Capture the cell that displays the provided text and extract its (X, Y) central coordinate. 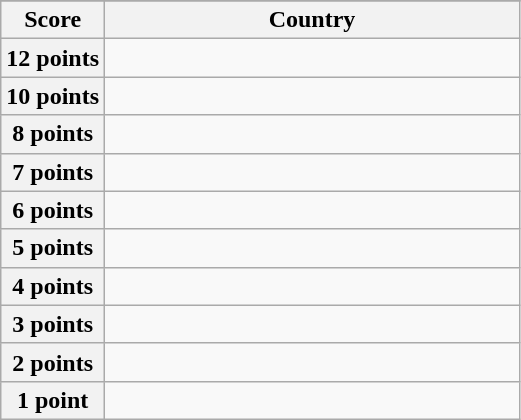
Country (312, 20)
6 points (53, 210)
7 points (53, 172)
1 point (53, 400)
10 points (53, 96)
8 points (53, 134)
3 points (53, 324)
12 points (53, 58)
5 points (53, 248)
4 points (53, 286)
2 points (53, 362)
Score (53, 20)
